Return [X, Y] of the center of cell containing provided text 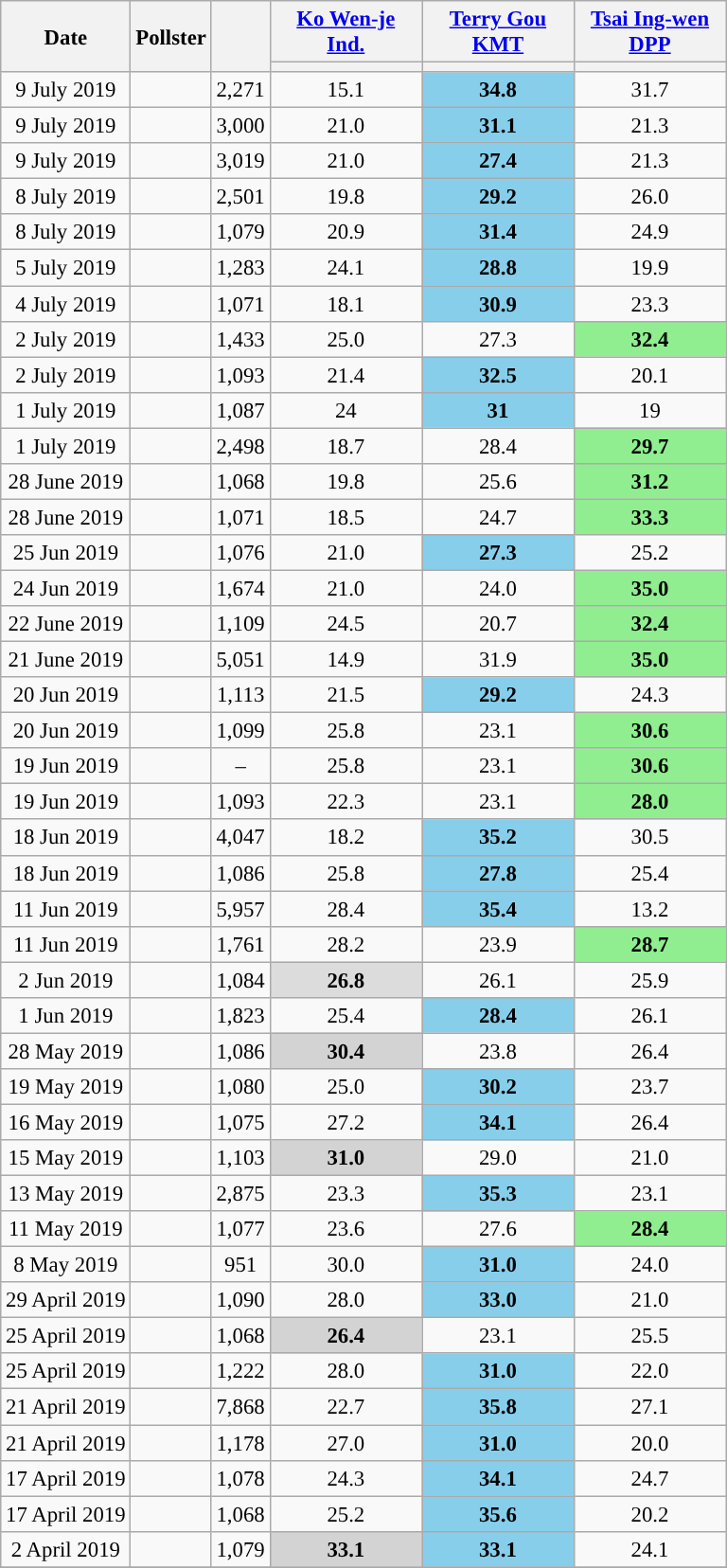
27.6 [498, 1229]
35.6 [498, 1514]
28.8 [498, 268]
1,178 [240, 1443]
21 June 2019 [66, 660]
33.0 [498, 1300]
28.7 [649, 944]
19 [649, 410]
19.9 [649, 268]
1,103 [240, 1158]
4 July 2019 [66, 304]
2,271 [240, 90]
23.9 [498, 944]
1,099 [240, 731]
20.9 [346, 232]
25.5 [649, 1336]
31 [498, 410]
2 April 2019 [66, 1549]
14.9 [346, 660]
13.2 [649, 909]
13 May 2019 [66, 1194]
1,077 [240, 1229]
31.7 [649, 90]
25.9 [649, 980]
35.2 [498, 838]
Pollster [170, 36]
21.5 [346, 695]
2 Jun 2019 [66, 980]
35.4 [498, 909]
1,823 [240, 1016]
35.3 [498, 1194]
23.6 [346, 1229]
2,498 [240, 446]
29 April 2019 [66, 1300]
20.0 [649, 1443]
24.5 [346, 624]
28.2 [346, 944]
31.1 [498, 126]
20.2 [649, 1514]
Date [66, 36]
15 May 2019 [66, 1158]
1,283 [240, 268]
1,113 [240, 695]
31.9 [498, 660]
951 [240, 1265]
3,019 [240, 161]
15.1 [346, 90]
27.2 [346, 1122]
3,000 [240, 126]
Ko Wen-jeInd. [346, 32]
24 Jun 2019 [66, 588]
29.0 [498, 1158]
1,075 [240, 1122]
27.4 [498, 161]
32.5 [498, 375]
30.5 [649, 838]
21.4 [346, 375]
23.7 [649, 1087]
19 May 2019 [66, 1087]
1,076 [240, 553]
22.7 [346, 1407]
1,433 [240, 339]
30.0 [346, 1265]
1,087 [240, 410]
20.1 [649, 375]
30.9 [498, 304]
27.8 [498, 873]
30.2 [498, 1087]
26.8 [346, 980]
Tsai Ing-wenDPP [649, 32]
1,674 [240, 588]
22 June 2019 [66, 624]
5 July 2019 [66, 268]
1,078 [240, 1478]
18.1 [346, 304]
34.8 [498, 90]
20.7 [498, 624]
26.0 [649, 197]
18.2 [346, 838]
– [240, 766]
2,875 [240, 1194]
22.0 [649, 1372]
27.0 [346, 1443]
31.4 [498, 232]
11 May 2019 [66, 1229]
1,090 [240, 1300]
5,957 [240, 909]
4,047 [240, 838]
31.2 [649, 482]
5,051 [240, 660]
18.5 [346, 517]
35.8 [498, 1407]
30.4 [346, 1051]
Terry GouKMT [498, 32]
33.3 [649, 517]
24 [346, 410]
1 Jun 2019 [66, 1016]
1,080 [240, 1087]
16 May 2019 [66, 1122]
22.3 [346, 802]
7,868 [240, 1407]
1,084 [240, 980]
25.6 [498, 482]
1,109 [240, 624]
27.1 [649, 1407]
1,761 [240, 944]
1,222 [240, 1372]
23.8 [498, 1051]
18.7 [346, 446]
28 May 2019 [66, 1051]
24.9 [649, 232]
25 Jun 2019 [66, 553]
8 May 2019 [66, 1265]
2,501 [240, 197]
29.7 [649, 446]
